Locate the cell with the specified text and output its (X, Y) center coordinate. 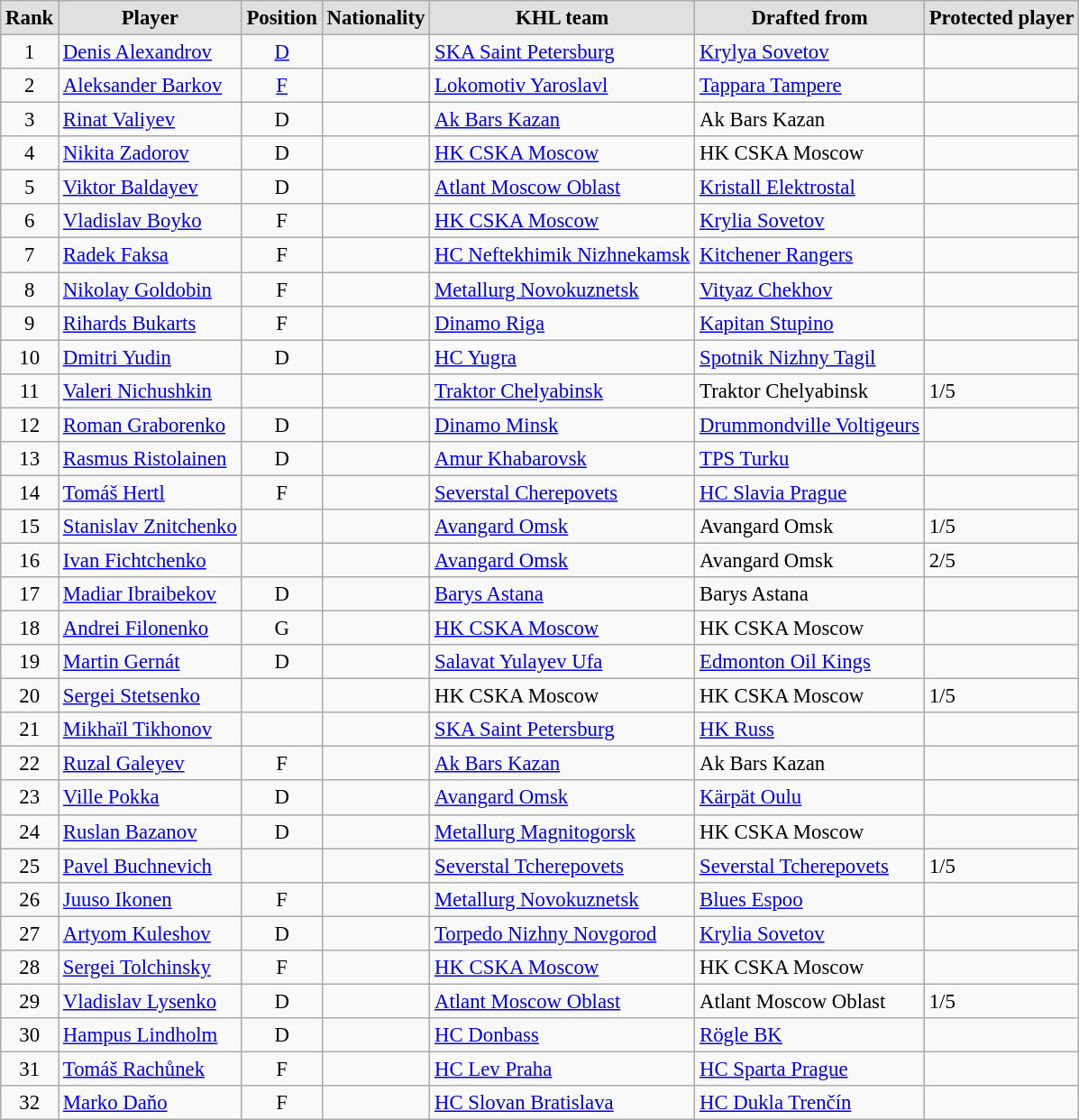
HC Sparta Prague (809, 1069)
Sergei Tolchinsky (151, 968)
Stanislav Znitchenko (151, 527)
Rasmus Ristolainen (151, 459)
Ivan Fichtchenko (151, 560)
Kärpät Oulu (809, 798)
Ville Pokka (151, 798)
28 (30, 968)
7 (30, 255)
Dinamo Riga (562, 323)
Hampus Lindholm (151, 1035)
17 (30, 594)
9 (30, 323)
Edmonton Oil Kings (809, 662)
18 (30, 629)
Denis Alexandrov (151, 52)
Krylya Sovetov (809, 52)
19 (30, 662)
Nikita Zadorov (151, 153)
3 (30, 120)
Rank (30, 18)
HC Dukla Trenčín (809, 1103)
25 (30, 866)
G (281, 629)
Dinamo Minsk (562, 425)
Protected player (1001, 18)
Pavel Buchnevich (151, 866)
TPS Turku (809, 459)
Vladislav Boyko (151, 221)
22 (30, 764)
Position (281, 18)
Radek Faksa (151, 255)
Ruslan Bazanov (151, 831)
30 (30, 1035)
HC Slavia Prague (809, 492)
HC Donbass (562, 1035)
Tappara Tampere (809, 86)
8 (30, 289)
Player (151, 18)
29 (30, 1001)
Kristall Elektrostal (809, 188)
12 (30, 425)
Spotnik Nizhny Tagil (809, 357)
Artyom Kuleshov (151, 933)
Kitchener Rangers (809, 255)
HC Yugra (562, 357)
Mikhaïl Tikhonov (151, 730)
5 (30, 188)
1 (30, 52)
Metallurg Magnitogorsk (562, 831)
23 (30, 798)
Salavat Yulayev Ufa (562, 662)
2/5 (1001, 560)
Marko Daňo (151, 1103)
Ruzal Galeyev (151, 764)
Kapitan Stupino (809, 323)
Nikolay Goldobin (151, 289)
Drummondville Voltigeurs (809, 425)
Viktor Baldayev (151, 188)
32 (30, 1103)
Juuso Ikonen (151, 899)
Tomáš Hertl (151, 492)
HK Russ (809, 730)
4 (30, 153)
Severstal Cherepovets (562, 492)
HC Slovan Bratislava (562, 1103)
Rihards Bukarts (151, 323)
15 (30, 527)
Drafted from (809, 18)
Roman Graborenko (151, 425)
HC Lev Praha (562, 1069)
Aleksander Barkov (151, 86)
Amur Khabarovsk (562, 459)
20 (30, 696)
Sergei Stetsenko (151, 696)
10 (30, 357)
Andrei Filonenko (151, 629)
24 (30, 831)
Lokomotiv Yaroslavl (562, 86)
Dmitri Yudin (151, 357)
13 (30, 459)
26 (30, 899)
Nationality (375, 18)
6 (30, 221)
KHL team (562, 18)
14 (30, 492)
Torpedo Nizhny Novgorod (562, 933)
Martin Gernát (151, 662)
Vladislav Lysenko (151, 1001)
Madiar Ibraibekov (151, 594)
21 (30, 730)
16 (30, 560)
HC Neftekhimik Nizhnekamsk (562, 255)
31 (30, 1069)
Rögle BK (809, 1035)
Vityaz Chekhov (809, 289)
11 (30, 390)
Tomáš Rachůnek (151, 1069)
2 (30, 86)
Blues Espoo (809, 899)
27 (30, 933)
Valeri Nichushkin (151, 390)
Rinat Valiyev (151, 120)
